Identify which cell holds the provided text, then report its (x, y) central coordinate. 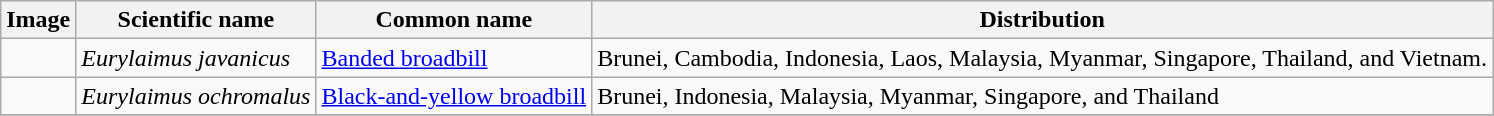
Eurylaimus ochromalus (196, 96)
Eurylaimus javanicus (196, 58)
Banded broadbill (454, 58)
Image (38, 20)
Brunei, Cambodia, Indonesia, Laos, Malaysia, Myanmar, Singapore, Thailand, and Vietnam. (1042, 58)
Brunei, Indonesia, Malaysia, Myanmar, Singapore, and Thailand (1042, 96)
Common name (454, 20)
Distribution (1042, 20)
Scientific name (196, 20)
Black-and-yellow broadbill (454, 96)
